Pinpoint the cell where the given text exists, returning its [x, y] midpoint coordinate. 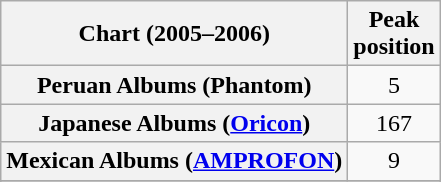
Japanese Albums (Oricon) [174, 123]
167 [394, 123]
Peruan Albums (Phantom) [174, 85]
Peakposition [394, 34]
5 [394, 85]
Chart (2005–2006) [174, 34]
9 [394, 161]
Mexican Albums (AMPROFON) [174, 161]
